From the cell containing the given text, extract its center point as (X, Y) coordinate. 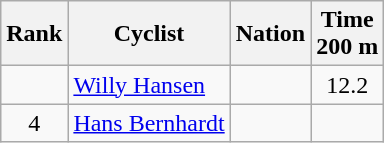
4 (34, 123)
Hans Bernhardt (149, 123)
Time200 m (348, 34)
Rank (34, 34)
Cyclist (149, 34)
Willy Hansen (149, 85)
Nation (270, 34)
12.2 (348, 85)
